Return the (x, y) coordinate for the center point of the cell that contains the specified text.  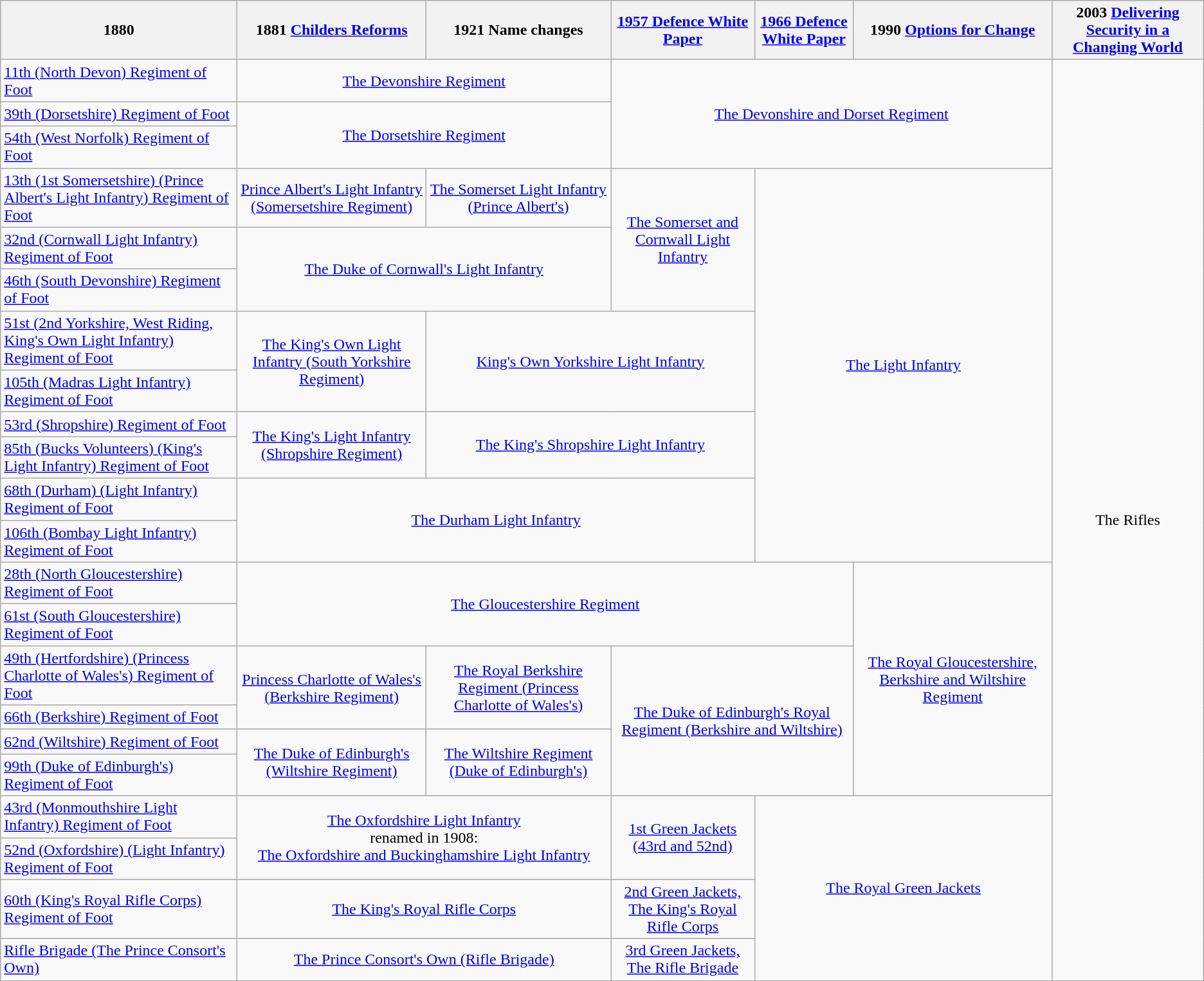
Prince Albert's Light Infantry (Somersetshire Regiment) (332, 197)
1966 Defence White Paper (804, 30)
The Royal Green Jackets (903, 888)
62nd (Wiltshire) Regiment of Foot (119, 742)
43rd (Monmouthshire Light Infantry) Regiment of Foot (119, 817)
The Somerset and Cornwall Light Infantry (683, 239)
32nd (Cornwall Light Infantry) Regiment of Foot (119, 248)
53rd (Shropshire) Regiment of Foot (119, 424)
54th (West Norfolk) Regiment of Foot (119, 147)
68th (Durham) (Light Infantry) Regiment of Foot (119, 499)
The Oxfordshire Light Infantryrenamed in 1908:The Oxfordshire and Buckinghamshire Light Infantry (424, 838)
49th (Hertfordshire) (Princess Charlotte of Wales's) Regiment of Foot (119, 675)
King's Own Yorkshire Light Infantry (590, 362)
The Devonshire Regiment (424, 81)
The Somerset Light Infantry (Prince Albert's) (518, 197)
46th (South Devonshire) Regiment of Foot (119, 289)
1921 Name changes (518, 30)
The Devonshire and Dorset Regiment (832, 114)
3rd Green Jackets, The Rifle Brigade (683, 960)
2nd Green Jackets, The King's Royal Rifle Corps (683, 909)
The Duke of Cornwall's Light Infantry (424, 269)
28th (North Gloucestershire) Regiment of Foot (119, 583)
The Duke of Edinburgh's Royal Regiment (Berkshire and Wiltshire) (732, 720)
1880 (119, 30)
85th (Bucks Volunteers) (King's Light Infantry) Regiment of Foot (119, 457)
105th (Madras Light Infantry) Regiment of Foot (119, 391)
The Royal Berkshire Regiment (Princess Charlotte of Wales's) (518, 688)
1st Green Jackets (43rd and 52nd) (683, 838)
1990 Options for Change (953, 30)
The Duke of Edinburgh's (Wiltshire Regiment) (332, 763)
The Dorsetshire Regiment (424, 135)
61st (South Gloucestershire) Regiment of Foot (119, 625)
99th (Duke of Edinburgh's) Regiment of Foot (119, 775)
The King's Shropshire Light Infantry (590, 445)
60th (King's Royal Rifle Corps) Regiment of Foot (119, 909)
The Light Infantry (903, 365)
1881 Childers Reforms (332, 30)
106th (Bombay Light Infantry) Regiment of Foot (119, 540)
The Wiltshire Regiment (Duke of Edinburgh's) (518, 763)
2003 Delivering Security in a Changing World (1128, 30)
Rifle Brigade (The Prince Consort's Own) (119, 960)
The Rifles (1128, 520)
52nd (Oxfordshire) (Light Infantry) Regiment of Foot (119, 858)
The King's Light Infantry (Shropshire Regiment) (332, 445)
The King's Royal Rifle Corps (424, 909)
Princess Charlotte of Wales's (Berkshire Regiment) (332, 688)
The Durham Light Infantry (497, 520)
The Royal Gloucestershire, Berkshire and Wiltshire Regiment (953, 679)
39th (Dorsetshire) Regiment of Foot (119, 114)
66th (Berkshire) Regiment of Foot (119, 717)
51st (2nd Yorkshire, West Riding, King's Own Light Infantry) Regiment of Foot (119, 340)
The King's Own Light Infantry (South Yorkshire Regiment) (332, 362)
The Prince Consort's Own (Rifle Brigade) (424, 960)
11th (North Devon) Regiment of Foot (119, 81)
The Gloucestershire Regiment (545, 604)
13th (1st Somersetshire) (Prince Albert's Light Infantry) Regiment of Foot (119, 197)
1957 Defence White Paper (683, 30)
